Capture the cell that displays the provided text and extract its [X, Y] central coordinate. 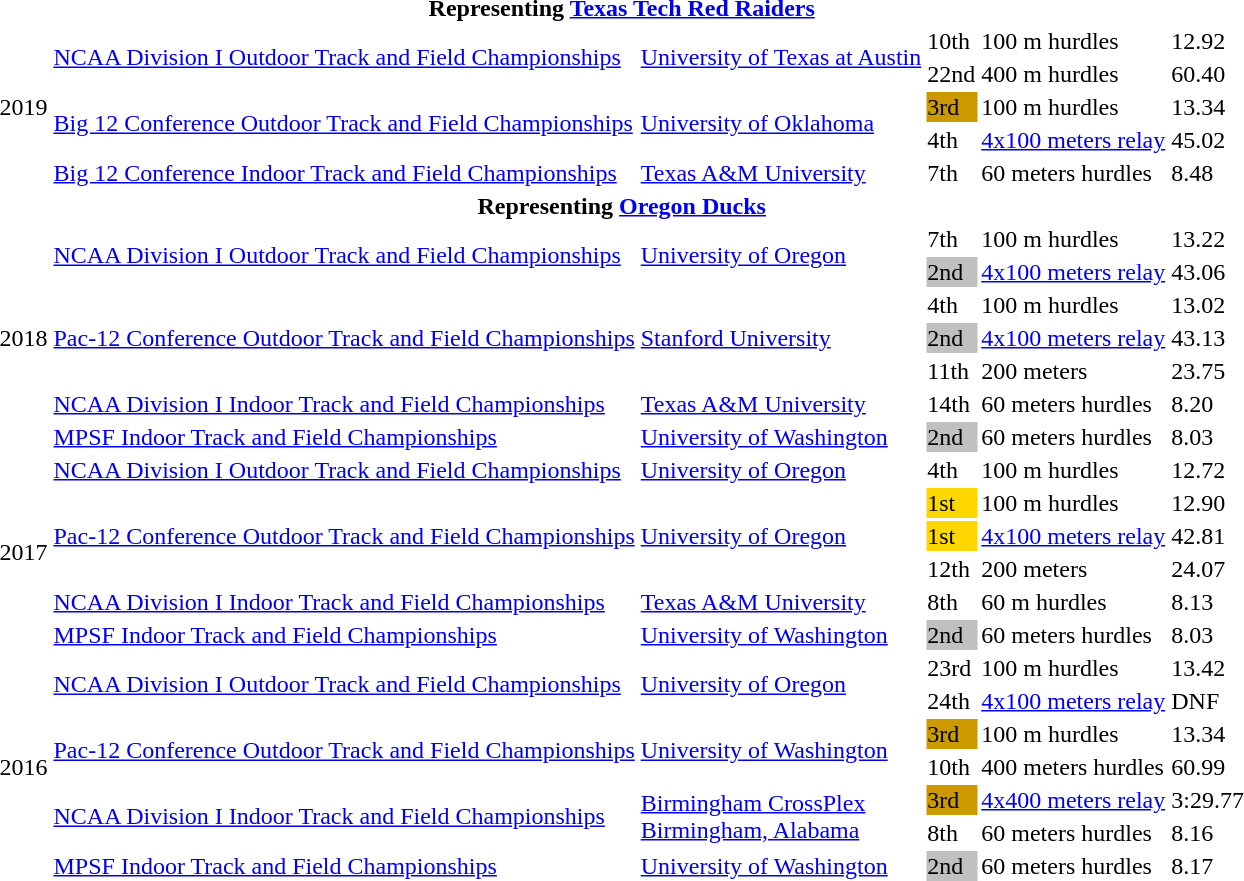
12th [952, 569]
4x400 meters relay [1074, 800]
22nd [952, 74]
Stanford University [781, 338]
11th [952, 371]
14th [952, 404]
24th [952, 701]
400 meters hurdles [1074, 767]
23rd [952, 668]
Birmingham CrossPlexBirmingham, Alabama [781, 816]
University of Oklahoma [781, 124]
Big 12 Conference Indoor Track and Field Championships [344, 173]
400 m hurdles [1074, 74]
60 m hurdles [1074, 602]
Big 12 Conference Outdoor Track and Field Championships [344, 124]
University of Texas at Austin [781, 58]
